Determine the [x, y] coordinate at the center of the cell enclosing the given text.  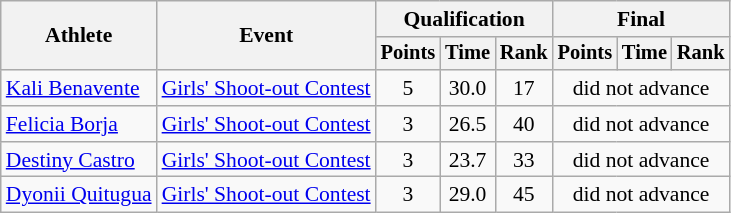
Dyonii Quitugua [79, 195]
Kali Benavente [79, 88]
Event [266, 36]
33 [524, 160]
29.0 [468, 195]
Athlete [79, 36]
40 [524, 124]
23.7 [468, 160]
Qualification [464, 19]
26.5 [468, 124]
Destiny Castro [79, 160]
17 [524, 88]
Final [642, 19]
5 [408, 88]
30.0 [468, 88]
45 [524, 195]
Felicia Borja [79, 124]
